For the text-containing cell, return its midpoint in (x, y) coordinate format. 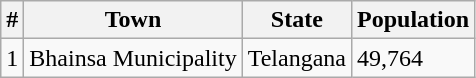
State (296, 20)
# (12, 20)
Bhainsa Municipality (133, 58)
1 (12, 58)
Population (414, 20)
Telangana (296, 58)
Town (133, 20)
49,764 (414, 58)
